Return [X, Y] of the center of cell containing provided text 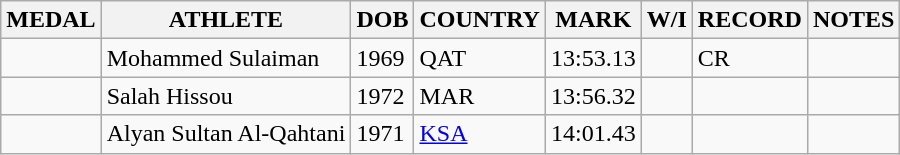
KSA [480, 134]
W/I [666, 20]
MAR [480, 96]
NOTES [853, 20]
Salah Hissou [226, 96]
1971 [382, 134]
COUNTRY [480, 20]
Alyan Sultan Al-Qahtani [226, 134]
13:56.32 [593, 96]
MEDAL [51, 20]
MARK [593, 20]
CR [750, 58]
RECORD [750, 20]
1969 [382, 58]
Mohammed Sulaiman [226, 58]
13:53.13 [593, 58]
14:01.43 [593, 134]
DOB [382, 20]
ATHLETE [226, 20]
1972 [382, 96]
QAT [480, 58]
